Return the (X, Y) coordinate for the center point of the cell that contains the specified text.  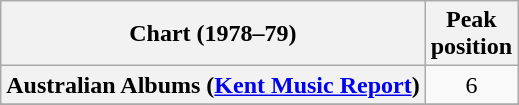
Chart (1978–79) (213, 34)
6 (471, 85)
Australian Albums (Kent Music Report) (213, 85)
Peakposition (471, 34)
